For the text-containing cell, return its midpoint in (x, y) coordinate format. 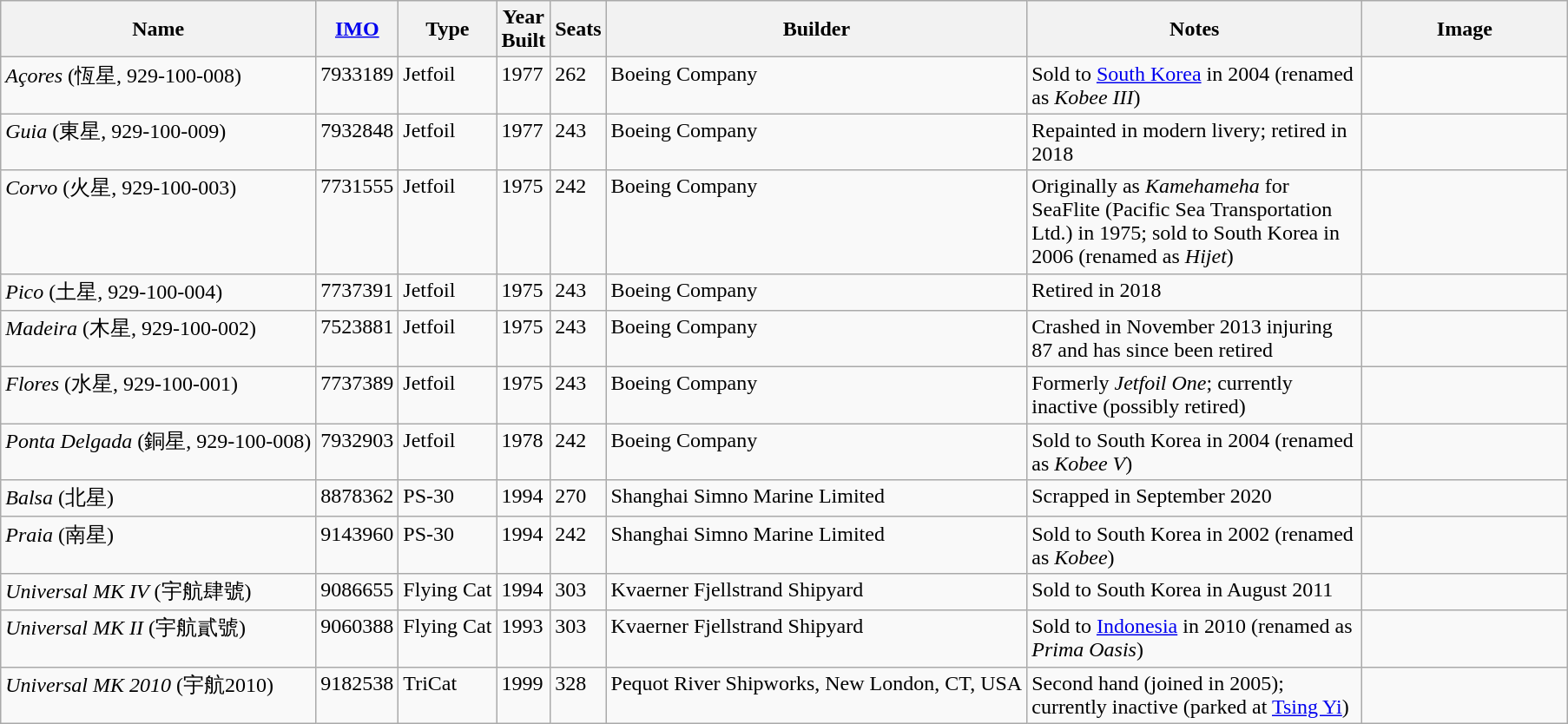
Repainted in modern livery; retired in 2018 (1195, 142)
Universal MK 2010 (宇航2010) (158, 694)
7737391 (358, 292)
Corvo (火星, 929-100-003) (158, 222)
Universal MK IV (宇航肆號) (158, 592)
Notes (1195, 30)
Sold to Indonesia in 2010 (renamed as Prima Oasis) (1195, 639)
Ponta Delgada (銅星, 929-100-008) (158, 451)
Originally as Kamehameha for SeaFlite (Pacific Sea Transportation Ltd.) in 1975; sold to South Korea in 2006 (renamed as Hijet) (1195, 222)
7523881 (358, 339)
Retired in 2018 (1195, 292)
Balsa (北星) (158, 498)
1993 (524, 639)
Type (448, 30)
Sold to South Korea in 2004 (renamed as Kobee III) (1195, 85)
270 (578, 498)
7932903 (358, 451)
Pico (土星, 929-100-004) (158, 292)
8878362 (358, 498)
9143960 (358, 545)
Seats (578, 30)
Builder (816, 30)
Açores (恆星, 929-100-008) (158, 85)
Second hand (joined in 2005); currently inactive (parked at Tsing Yi) (1195, 694)
Universal MK II (宇航貳號) (158, 639)
1978 (524, 451)
328 (578, 694)
Madeira (木星, 929-100-002) (158, 339)
9182538 (358, 694)
Formerly Jetfoil One; currently inactive (possibly retired) (1195, 396)
Sold to South Korea in August 2011 (1195, 592)
Pequot River Shipworks, New London, CT, USA (816, 694)
Sold to South Korea in 2004 (renamed as Kobee V) (1195, 451)
Scrapped in September 2020 (1195, 498)
Praia (南星) (158, 545)
7731555 (358, 222)
TriCat (448, 694)
262 (578, 85)
Crashed in November 2013 injuring 87 and has since been retired (1195, 339)
1999 (524, 694)
9060388 (358, 639)
Flores (水星, 929-100-001) (158, 396)
Guia (東星, 929-100-009) (158, 142)
Name (158, 30)
Image (1465, 30)
7737389 (358, 396)
Year Built (524, 30)
7932848 (358, 142)
7933189 (358, 85)
9086655 (358, 592)
Sold to South Korea in 2002 (renamed as Kobee) (1195, 545)
IMO (358, 30)
